For the text-containing cell, return its midpoint in [X, Y] coordinate format. 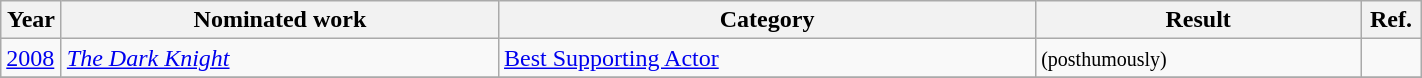
Year [32, 20]
Result [1198, 20]
Nominated work [280, 20]
Ref. [1392, 20]
The Dark Knight [280, 58]
Category [768, 20]
(posthumously) [1198, 58]
2008 [32, 58]
Best Supporting Actor [768, 58]
